Locate the cell with the specified text and output its (x, y) center coordinate. 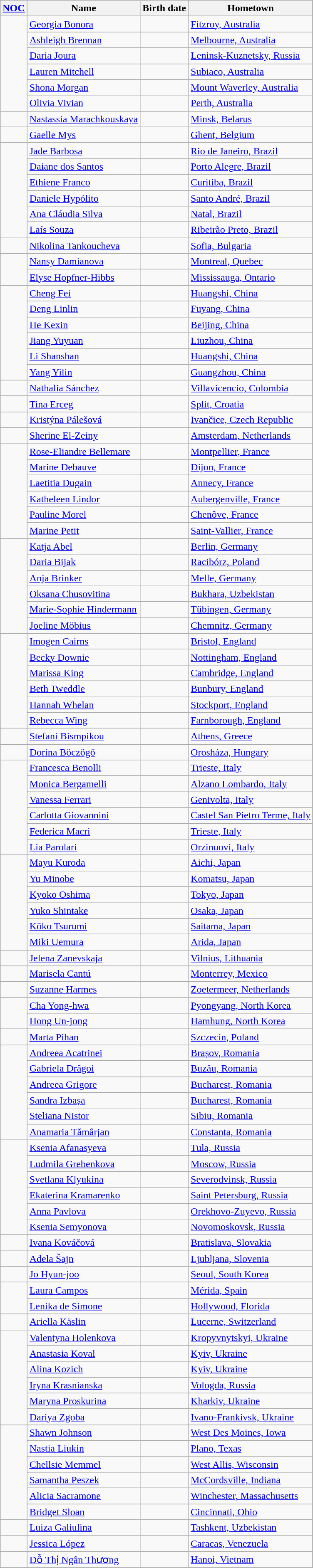
Miki Uemura (84, 942)
Severodvinsk, Russia (251, 1179)
Rio de Janeiro, Brazil (251, 151)
Nottingham, England (251, 657)
Arida, Japan (251, 942)
Brașov, Romania (251, 1053)
Komatsu, Japan (251, 879)
Orosháza, Hungary (251, 752)
Nastassia Marachkouskaya (84, 119)
Osaka, Japan (251, 910)
Szczecin, Poland (251, 1037)
Fitzroy, Australia (251, 24)
Elyse Hopfner-Hibbs (84, 277)
Santo André, Brazil (251, 198)
Yu Minobe (84, 879)
Laetitia Dugain (84, 483)
Moscow, Russia (251, 1163)
Bukhara, Uzbekistan (251, 594)
Ivana Kováčová (84, 1243)
Đỗ Thị Ngân Thương (84, 1560)
Lenika de Simone (84, 1306)
Racibórz, Poland (251, 562)
Deng Linlin (84, 309)
Perth, Australia (251, 103)
Daria Joura (84, 56)
Iryna Krasnianska (84, 1385)
Mérida, Spain (251, 1290)
Orekhovo-Zuyevo, Russia (251, 1211)
Ljubljana, Slovenia (251, 1259)
Marie-Sophie Hindermann (84, 610)
Natal, Brazil (251, 214)
Hanoi, Vietnam (251, 1560)
Ashleigh Brennan (84, 40)
Nikolina Tankoucheva (84, 246)
Luiza Galiulina (84, 1528)
Olivia Vivian (84, 103)
Cheng Fei (84, 293)
Hong Un-jong (84, 1021)
Anja Brinker (84, 578)
Beth Tweddle (84, 689)
Maryna Proskurina (84, 1401)
Oksana Chusovitina (84, 594)
Becky Downie (84, 657)
Minsk, Belarus (251, 119)
Mississauga, Ontario (251, 277)
Katheleen Lindor (84, 499)
Orzinuovi, Italy (251, 847)
Gaelle Mys (84, 135)
Jessica López (84, 1543)
Bridget Sloan (84, 1512)
Li Shanshan (84, 356)
Liuzhou, China (251, 341)
Svetlana Klyukina (84, 1179)
Anna Pavlova (84, 1211)
Kropyvnytskyi, Ukraine (251, 1338)
Rebecca Wing (84, 721)
Plano, Texas (251, 1448)
Aubergenville, France (251, 499)
Leninsk-Kuznetsky, Russia (251, 56)
Ribeirão Preto, Brazil (251, 230)
Saint-Vallier, France (251, 531)
Amsterdam, Netherlands (251, 435)
Vologda, Russia (251, 1385)
Mayu Kuroda (84, 863)
Francesca Benolli (84, 768)
Birth date (164, 8)
Anamaria Tămârjan (84, 1132)
Monterrey, Mexico (251, 974)
Nansy Damianova (84, 262)
Ksenia Afanasyeva (84, 1148)
Tokyo, Japan (251, 894)
Dariya Zgoba (84, 1417)
Winchester, Massachusetts (251, 1496)
Marissa King (84, 673)
Melle, Germany (251, 578)
Bristol, England (251, 641)
Porto Alegre, Brazil (251, 166)
Vanessa Ferrari (84, 800)
Ludmila Grebenkova (84, 1163)
Marine Debauve (84, 467)
Imogen Cairns (84, 641)
Annecy, France (251, 483)
Ivano-Frankivsk, Ukraine (251, 1417)
Lauren Mitchell (84, 72)
Chellsie Memmel (84, 1464)
Gabriela Drăgoi (84, 1069)
Stefani Bismpikou (84, 736)
West Des Moines, Iowa (251, 1432)
Ekaterina Kramarenko (84, 1195)
Vilnius, Lithuania (251, 958)
Guangzhou, China (251, 372)
Andreea Acatrinei (84, 1053)
Constanța, Romania (251, 1132)
Tashkent, Uzbekistan (251, 1528)
Split, Croatia (251, 404)
Joeline Möbius (84, 625)
Jo Hyun-joo (84, 1274)
Seoul, South Korea (251, 1274)
Daniele Hypólito (84, 198)
Bratislava, Slovakia (251, 1243)
Laís Souza (84, 230)
Yang Yilin (84, 372)
Name (84, 8)
Sofia, Bulgaria (251, 246)
Hometown (251, 8)
Cambridge, England (251, 673)
Daiane dos Santos (84, 166)
Jiang Yuyuan (84, 341)
Monica Bergamelli (84, 784)
Nastia Liukin (84, 1448)
Marine Petit (84, 531)
Kyoko Oshima (84, 894)
Ariella Käslin (84, 1322)
Hamhung, North Korea (251, 1021)
Caracas, Venezuela (251, 1543)
Rose-Eliandre Bellemare (84, 451)
Hollywood, Florida (251, 1306)
Kharkiv, Ukraine (251, 1401)
Bunbury, England (251, 689)
Ethiene Franco (84, 182)
Valentyna Holenkova (84, 1338)
Jade Barbosa (84, 151)
Berlin, Germany (251, 546)
Lia Parolari (84, 847)
Daria Bijak (84, 562)
Buzău, Romania (251, 1069)
Tübingen, Germany (251, 610)
Alzano Lombardo, Italy (251, 784)
Pauline Morel (84, 515)
Yuko Shintake (84, 910)
Shawn Johnson (84, 1432)
McCordsville, Indiana (251, 1480)
Jelena Zanevskaja (84, 958)
West Allis, Wisconsin (251, 1464)
Stockport, England (251, 705)
Laura Campos (84, 1290)
Saitama, Japan (251, 926)
Lucerne, Switzerland (251, 1322)
Nathalia Sánchez (84, 388)
Marisela Cantú (84, 974)
He Kexin (84, 325)
Ana Cláudia Silva (84, 214)
Dijon, France (251, 467)
Georgia Bonora (84, 24)
Hannah Whelan (84, 705)
Anastasia Koval (84, 1353)
Sherine El-Zeiny (84, 435)
Dorina Böczögő (84, 752)
Sandra Izbașa (84, 1100)
NOC (14, 8)
Ghent, Belgium (251, 135)
Genivolta, Italy (251, 800)
Cincinnati, Ohio (251, 1512)
Curitiba, Brazil (251, 182)
Subiaco, Australia (251, 72)
Kristýna Pálešová (84, 420)
Suzanne Harmes (84, 990)
Chenôve, France (251, 515)
Saint Petersburg, Russia (251, 1195)
Farnborough, England (251, 721)
Aichi, Japan (251, 863)
Novomoskovsk, Russia (251, 1227)
Zoetermeer, Netherlands (251, 990)
Ksenia Semyonova (84, 1227)
Kōko Tsurumi (84, 926)
Castel San Pietro Terme, Italy (251, 815)
Alicia Sacramone (84, 1496)
Marta Pihan (84, 1037)
Athens, Greece (251, 736)
Mount Waverley, Australia (251, 87)
Alina Kozich (84, 1369)
Tula, Russia (251, 1148)
Federica Macrì (84, 831)
Montpellier, France (251, 451)
Katja Abel (84, 546)
Steliana Nistor (84, 1116)
Carlotta Giovannini (84, 815)
Montreal, Quebec (251, 262)
Cha Yong-hwa (84, 1005)
Shona Morgan (84, 87)
Melbourne, Australia (251, 40)
Pyongyang, North Korea (251, 1005)
Chemnitz, Germany (251, 625)
Ivančice, Czech Republic (251, 420)
Adela Šajn (84, 1259)
Villavicencio, Colombia (251, 388)
Beijing, China (251, 325)
Andreea Grigore (84, 1084)
Samantha Peszek (84, 1480)
Tina Erceg (84, 404)
Sibiu, Romania (251, 1116)
Fuyang, China (251, 309)
